From the cell containing the given text, extract its center point as [X, Y] coordinate. 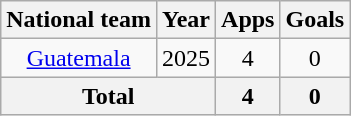
Year [186, 20]
Total [108, 96]
Guatemala [79, 58]
Apps [248, 20]
National team [79, 20]
Goals [315, 20]
2025 [186, 58]
